Return the [x, y] coordinate for the center point of the cell that contains the specified text.  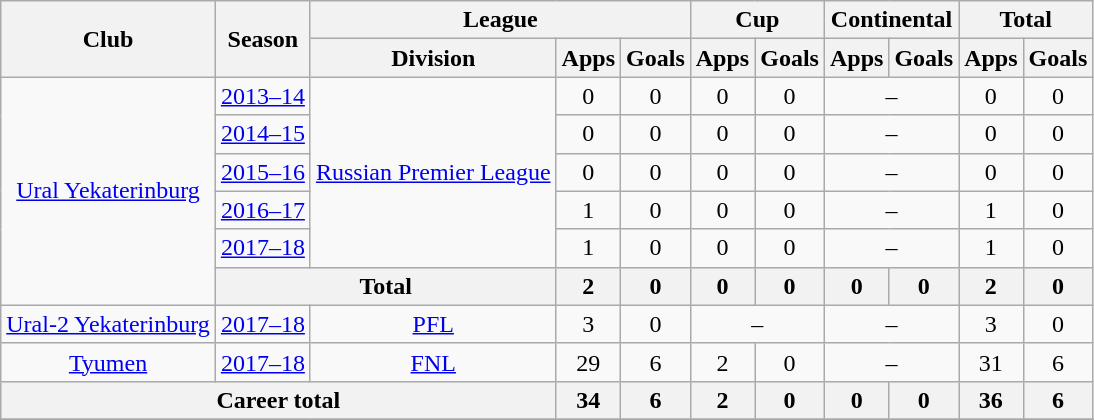
2013–14 [262, 96]
Ural-2 Yekaterinburg [108, 324]
Russian Premier League [433, 172]
Ural Yekaterinburg [108, 191]
Division [433, 58]
Club [108, 39]
FNL [433, 362]
Season [262, 39]
League [500, 20]
Tyumen [108, 362]
PFL [433, 324]
31 [991, 362]
34 [588, 400]
2015–16 [262, 172]
36 [991, 400]
Career total [278, 400]
Cup [757, 20]
2014–15 [262, 134]
29 [588, 362]
Continental [891, 20]
2016–17 [262, 210]
